Search for the cell housing the specified text and yield its [x, y] center coordinate. 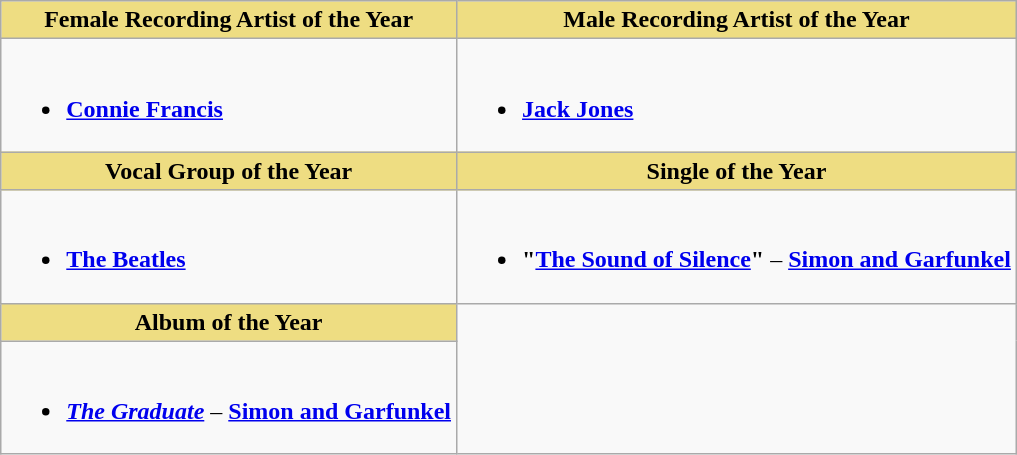
The Graduate – Simon and Garfunkel [229, 398]
Album of the Year [229, 322]
The Beatles [229, 246]
Vocal Group of the Year [229, 171]
Connie Francis [229, 96]
"The Sound of Silence" – Simon and Garfunkel [737, 246]
Male Recording Artist of the Year [737, 20]
Single of the Year [737, 171]
Jack Jones [737, 96]
Female Recording Artist of the Year [229, 20]
